Return (X, Y) of the center of cell containing provided text 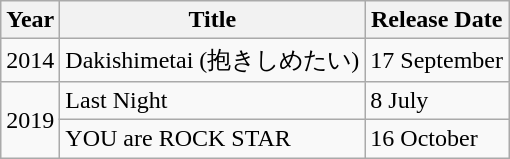
Title (212, 20)
2019 (30, 119)
Year (30, 20)
2014 (30, 60)
Release Date (437, 20)
Dakishimetai (抱きしめたい) (212, 60)
17 September (437, 60)
YOU are ROCK STAR (212, 138)
16 October (437, 138)
8 July (437, 100)
Last Night (212, 100)
